Return (x, y) of the center of cell containing provided text 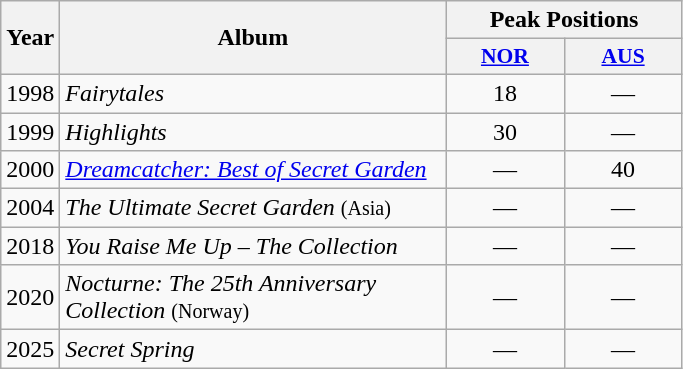
NOR (505, 57)
40 (623, 170)
Nocturne: The 25th Anniversary Collection (Norway) (253, 298)
You Raise Me Up – The Collection (253, 246)
Dreamcatcher: Best of Secret Garden (253, 170)
18 (505, 93)
2000 (30, 170)
AUS (623, 57)
1999 (30, 131)
Secret Spring (253, 349)
1998 (30, 93)
Highlights (253, 131)
2018 (30, 246)
2025 (30, 349)
Fairytales (253, 93)
The Ultimate Secret Garden (Asia) (253, 208)
Album (253, 38)
Peak Positions (564, 20)
2020 (30, 298)
Year (30, 38)
2004 (30, 208)
30 (505, 131)
